Identify which cell holds the provided text, then report its [x, y] central coordinate. 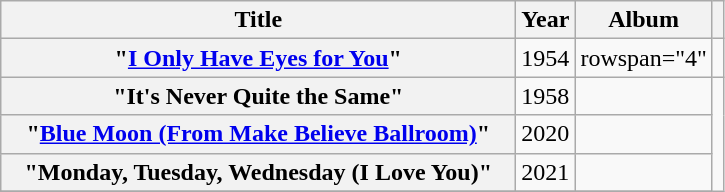
2021 [546, 172]
rowspan="4" [644, 58]
2020 [546, 134]
1958 [546, 96]
"It's Never Quite the Same" [258, 96]
Album [644, 20]
Title [258, 20]
Year [546, 20]
1954 [546, 58]
"Blue Moon (From Make Believe Ballroom)" [258, 134]
"Monday, Tuesday, Wednesday (I Love You)" [258, 172]
"I Only Have Eyes for You" [258, 58]
